Identify which cell holds the provided text, then report its (x, y) central coordinate. 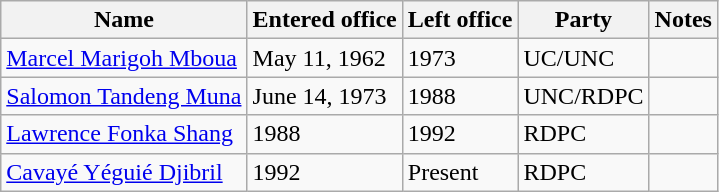
Cavayé Yéguié Djibril (124, 172)
Entered office (324, 20)
UNC/RDPC (584, 96)
Left office (460, 20)
Party (584, 20)
Name (124, 20)
Present (460, 172)
Lawrence Fonka Shang (124, 134)
UC/UNC (584, 58)
1973 (460, 58)
Marcel Marigoh Mboua (124, 58)
Notes (683, 20)
June 14, 1973 (324, 96)
Salomon Tandeng Muna (124, 96)
May 11, 1962 (324, 58)
